Capture the cell that displays the provided text and extract its (x, y) central coordinate. 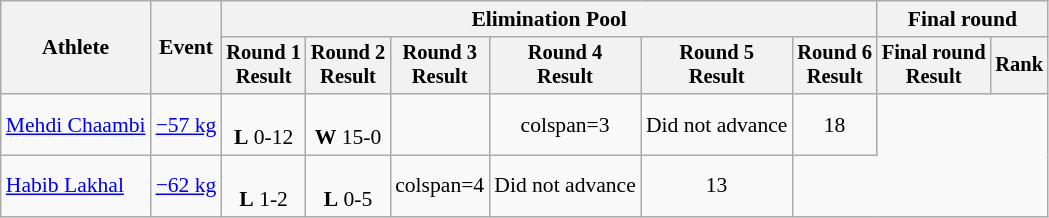
Athlete (76, 48)
Rank (1019, 66)
L 0-12 (263, 124)
Elimination Pool (548, 19)
18 (834, 124)
Round 3Result (440, 66)
W 15-0 (348, 124)
Final roundResult (934, 66)
Round 2Result (348, 66)
Round 1Result (263, 66)
−57 kg (186, 124)
colspan=3 (565, 124)
Round 5Result (717, 66)
L 0-5 (348, 186)
−62 kg (186, 186)
L 1-2 (263, 186)
Round 6Result (834, 66)
13 (717, 186)
Habib Lakhal (76, 186)
Mehdi Chaambi (76, 124)
Final round (962, 19)
Round 4Result (565, 66)
Event (186, 48)
colspan=4 (440, 186)
